Find where the given text appears and provide that cell's center as [x, y] coordinate. 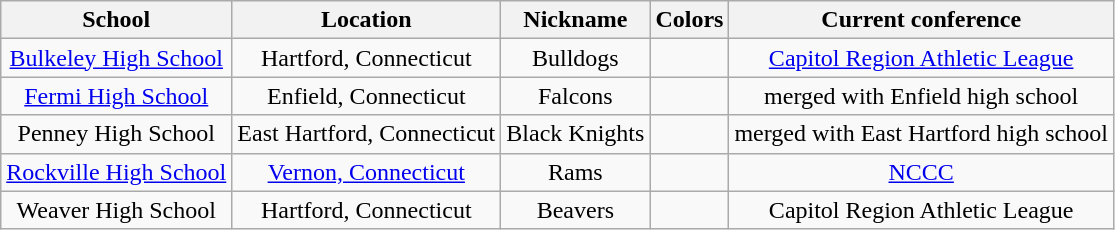
East Hartford, Connecticut [366, 134]
Location [366, 20]
Rockville High School [116, 172]
Weaver High School [116, 210]
NCCC [922, 172]
Rams [576, 172]
School [116, 20]
Vernon, Connecticut [366, 172]
merged with East Hartford high school [922, 134]
Bulldogs [576, 58]
Enfield, Connecticut [366, 96]
Bulkeley High School [116, 58]
Penney High School [116, 134]
Falcons [576, 96]
Current conference [922, 20]
merged with Enfield high school [922, 96]
Nickname [576, 20]
Colors [690, 20]
Fermi High School [116, 96]
Beavers [576, 210]
Black Knights [576, 134]
